Identify which cell holds the provided text, then report its [X, Y] central coordinate. 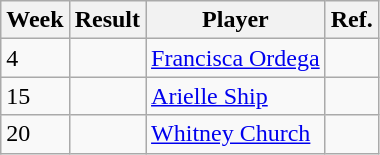
Ref. [352, 20]
Whitney Church [236, 134]
Arielle Ship [236, 96]
Francisca Ordega [236, 58]
Week [35, 20]
4 [35, 58]
20 [35, 134]
Player [236, 20]
15 [35, 96]
Result [107, 20]
